Find where the given text appears and provide that cell's center as [X, Y] coordinate. 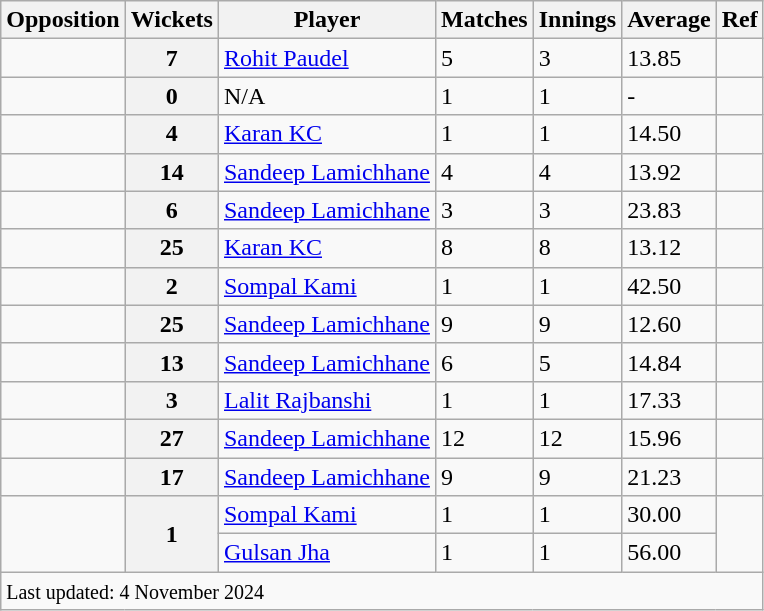
14.84 [670, 362]
Last updated: 4 November 2024 [382, 591]
Player [326, 20]
15.96 [670, 438]
13.85 [670, 58]
Gulsan Jha [326, 553]
42.50 [670, 286]
Lalit Rajbanshi [326, 400]
56.00 [670, 553]
Rohit Paudel [326, 58]
21.23 [670, 477]
12.60 [670, 324]
- [670, 96]
13.12 [670, 248]
Matches [484, 20]
Average [670, 20]
14.50 [670, 134]
0 [172, 96]
13 [172, 362]
30.00 [670, 515]
N/A [326, 96]
Innings [577, 20]
Ref [740, 20]
13.92 [670, 172]
17 [172, 477]
2 [172, 286]
27 [172, 438]
23.83 [670, 210]
14 [172, 172]
17.33 [670, 400]
7 [172, 58]
Wickets [172, 20]
Opposition [63, 20]
